Search for the cell housing the specified text and yield its [x, y] center coordinate. 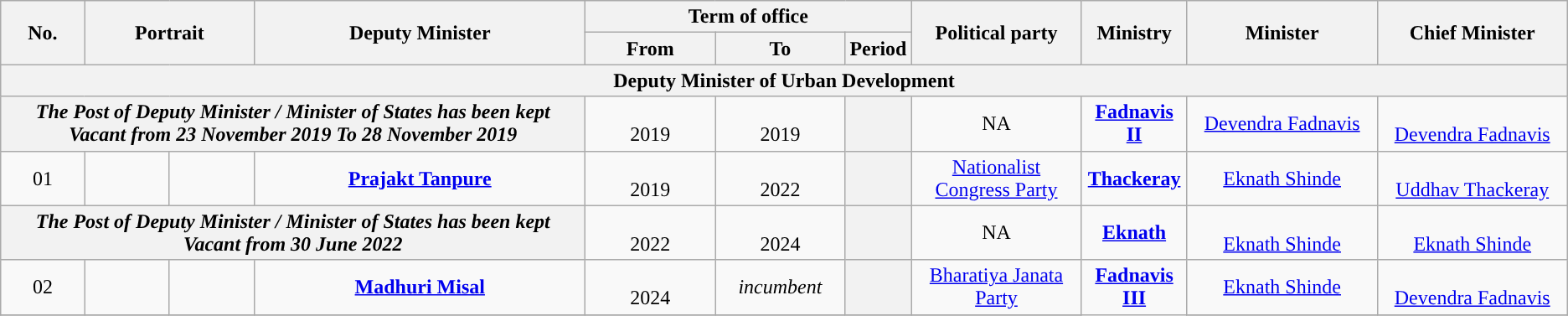
Term of office [749, 17]
Bharatiya Janata Party [997, 287]
Prajakt Tanpure [420, 178]
Deputy Minister of Urban Development [784, 80]
Ministry [1134, 33]
Eknath [1134, 233]
Uddhav Thackeray [1473, 178]
No. [43, 33]
Chief Minister [1473, 33]
The Post of Deputy Minister / Minister of States has been kept Vacant from 23 November 2019 To 28 November 2019 [293, 124]
The Post of Deputy Minister / Minister of States has been kept Vacant from 30 June 2022 [293, 233]
Fadnavis II [1134, 124]
Political party [997, 33]
Portrait [169, 33]
From [650, 49]
Nationalist Congress Party [997, 178]
Madhuri Misal [420, 287]
02 [43, 287]
To [781, 49]
Period [878, 49]
Thackeray [1134, 178]
Minister [1282, 33]
01 [43, 178]
Fadnavis III [1134, 287]
incumbent [781, 287]
Deputy Minister [420, 33]
